Search for the cell housing the specified text and yield its [X, Y] center coordinate. 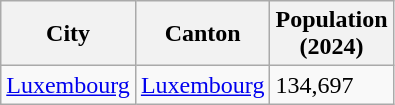
134,697 [332, 85]
City [68, 34]
Population(2024) [332, 34]
Canton [202, 34]
